Scan for the cell matching the given text and deliver its (x, y) coordinate at center. 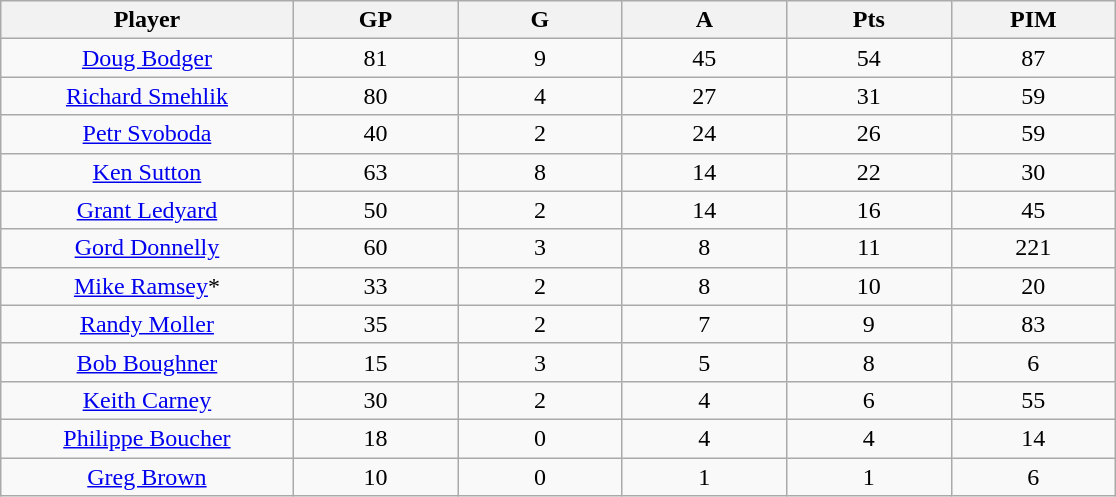
7 (704, 324)
15 (375, 362)
Philippe Boucher (147, 438)
24 (704, 134)
Richard Smehlik (147, 96)
Pts (869, 20)
50 (375, 210)
Doug Bodger (147, 58)
221 (1034, 248)
20 (1034, 286)
Petr Svoboda (147, 134)
G (540, 20)
63 (375, 172)
22 (869, 172)
55 (1034, 400)
Mike Ramsey* (147, 286)
81 (375, 58)
Greg Brown (147, 477)
18 (375, 438)
Gord Donnelly (147, 248)
16 (869, 210)
33 (375, 286)
60 (375, 248)
Keith Carney (147, 400)
11 (869, 248)
Grant Ledyard (147, 210)
54 (869, 58)
35 (375, 324)
40 (375, 134)
83 (1034, 324)
26 (869, 134)
GP (375, 20)
Player (147, 20)
5 (704, 362)
Randy Moller (147, 324)
27 (704, 96)
Bob Boughner (147, 362)
31 (869, 96)
A (704, 20)
Ken Sutton (147, 172)
87 (1034, 58)
PIM (1034, 20)
80 (375, 96)
